Search for the cell housing the specified text and yield its [x, y] center coordinate. 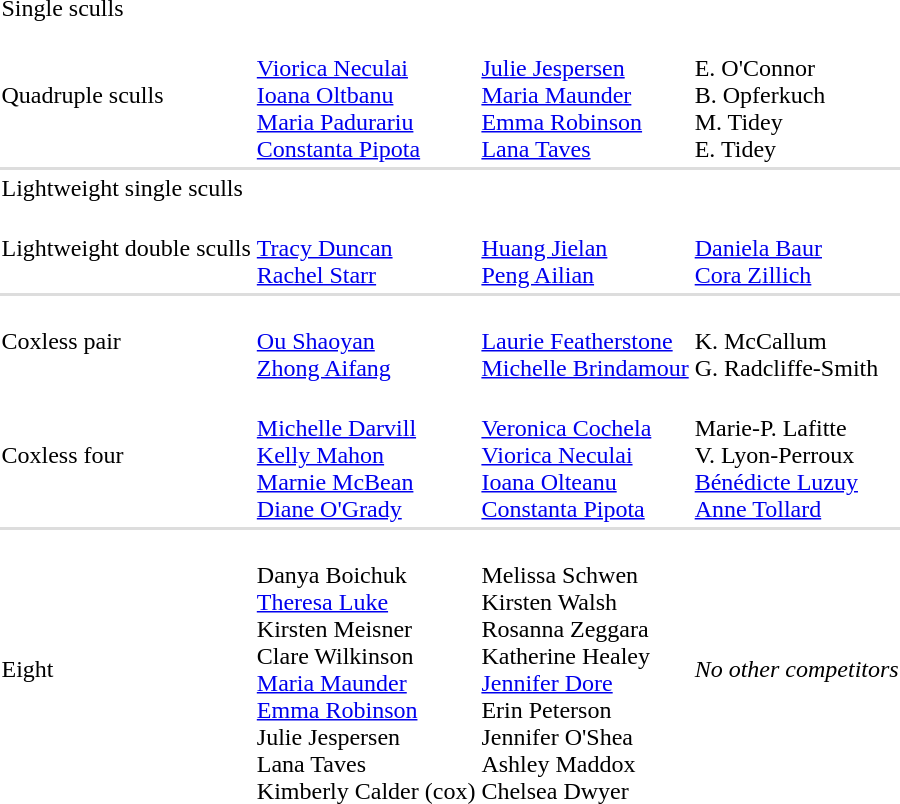
Huang JielanPeng Ailian [585, 248]
K. McCallumG. Radcliffe-Smith [796, 341]
Coxless four [126, 455]
Daniela BaurCora Zillich [796, 248]
Lightweight double sculls [126, 248]
Viorica NeculaiIoana OltbanuMaria PadurariuConstanta Pipota [366, 95]
Michelle DarvillKelly MahonMarnie McBeanDiane O'Grady [366, 455]
Marie-P. LafitteV. Lyon-PerrouxBénédicte LuzuyAnne Tollard [796, 455]
E. O'ConnorB. OpferkuchM. TideyE. Tidey [796, 95]
Tracy DuncanRachel Starr [366, 248]
Laurie FeatherstoneMichelle Brindamour [585, 341]
Lightweight single sculls [126, 188]
Coxless pair [126, 341]
Quadruple sculls [126, 95]
Veronica CochelaViorica NeculaiIoana OlteanuConstanta Pipota [585, 455]
Julie JespersenMaria MaunderEmma RobinsonLana Taves [585, 95]
Ou ShaoyanZhong Aifang [366, 341]
